Locate the cell with the specified text and output its [X, Y] center coordinate. 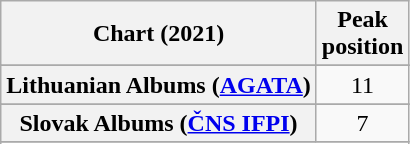
11 [362, 85]
Slovak Albums (ČNS IFPI) [159, 123]
Lithuanian Albums (AGATA) [159, 85]
7 [362, 123]
Chart (2021) [159, 34]
Peakposition [362, 34]
